Extract the (x, y) coordinate from the center of the cell holding the provided text.  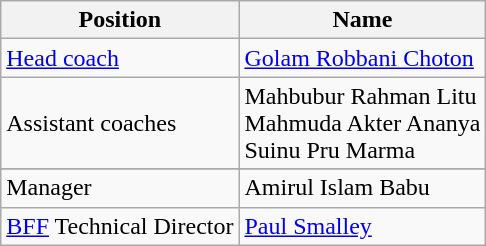
Golam Robbani Choton (362, 58)
Paul Smalley (362, 226)
Manager (120, 188)
Position (120, 20)
BFF Technical Director (120, 226)
Amirul Islam Babu (362, 188)
Assistant coaches (120, 123)
Head coach (120, 58)
Name (362, 20)
Mahbubur Rahman Litu Mahmuda Akter Ananya Suinu Pru Marma (362, 123)
